Return (X, Y) of the center of cell containing provided text 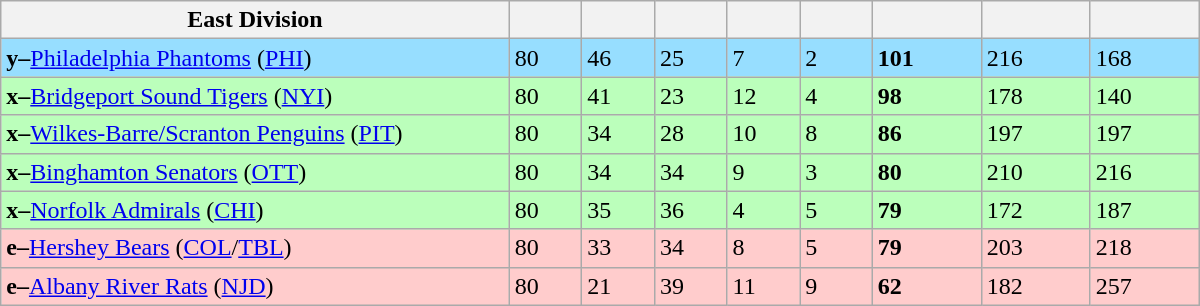
28 (690, 134)
62 (926, 286)
187 (1144, 210)
11 (764, 286)
33 (618, 248)
x–Wilkes-Barre/Scranton Penguins (PIT) (255, 134)
210 (1036, 172)
x–Bridgeport Sound Tigers (NYI) (255, 96)
182 (1036, 286)
y–Philadelphia Phantoms (PHI) (255, 58)
46 (618, 58)
172 (1036, 210)
140 (1144, 96)
e–Albany River Rats (NJD) (255, 286)
39 (690, 286)
203 (1036, 248)
x–Binghamton Senators (OTT) (255, 172)
10 (764, 134)
218 (1144, 248)
98 (926, 96)
178 (1036, 96)
2 (836, 58)
7 (764, 58)
e–Hershey Bears (COL/TBL) (255, 248)
41 (618, 96)
21 (618, 286)
East Division (255, 20)
35 (618, 210)
257 (1144, 286)
23 (690, 96)
168 (1144, 58)
12 (764, 96)
36 (690, 210)
3 (836, 172)
x–Norfolk Admirals (CHI) (255, 210)
101 (926, 58)
25 (690, 58)
86 (926, 134)
